Find where the given text appears and provide that cell's center as (x, y) coordinate. 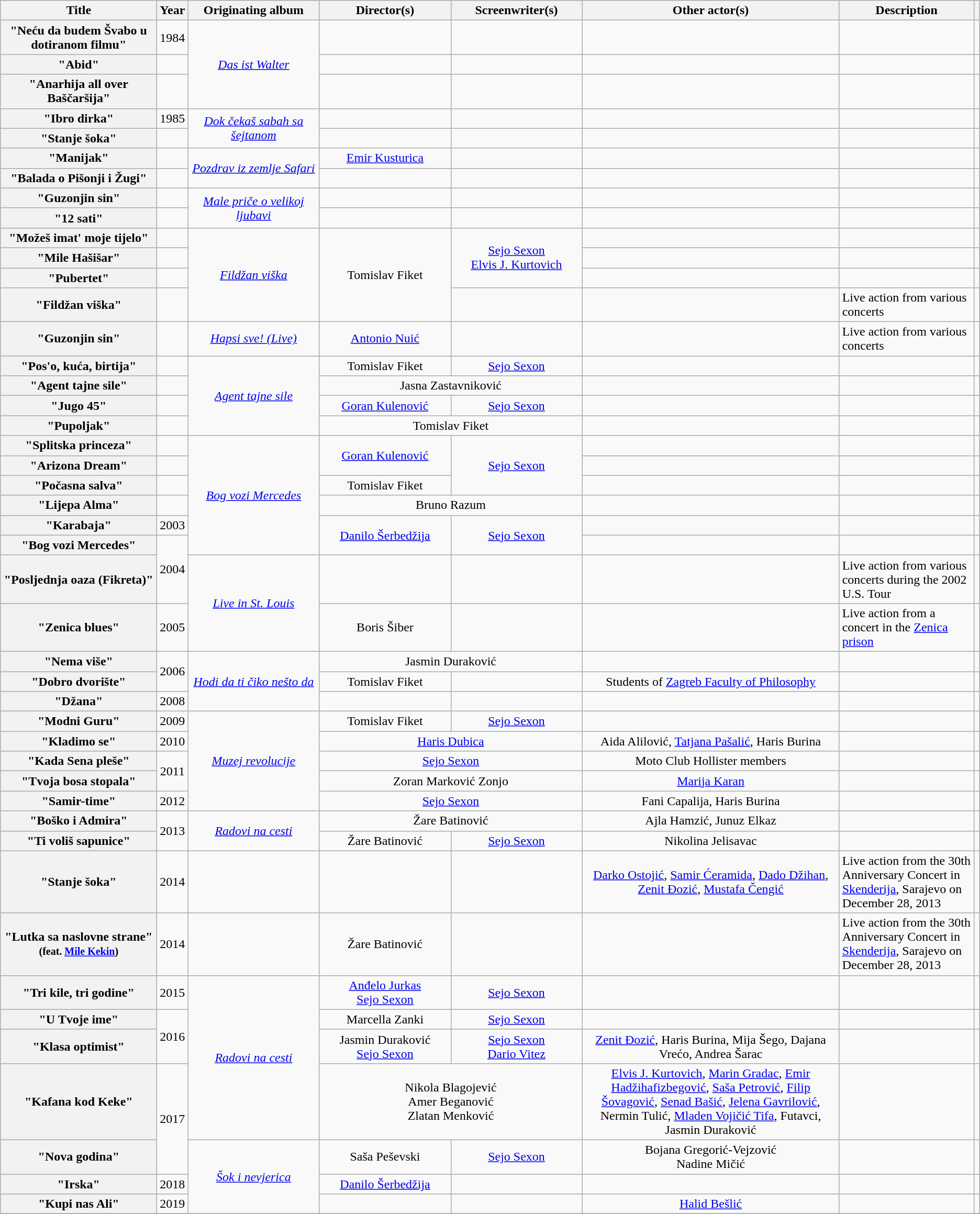
Halid Bešlić (711, 1204)
2010 (173, 741)
2005 (173, 627)
"Splitska princeza" (79, 445)
Pozdrav iz zemlje Safari (253, 168)
2013 (173, 831)
2019 (173, 1204)
Title (79, 10)
Marija Karan (711, 781)
Live action from various concerts during the 2002 U.S. Tour (907, 579)
Haris Dubica (451, 741)
2006 (173, 671)
2012 (173, 801)
"Ti voliš sapunice" (79, 841)
Jasmin Duraković (451, 661)
"Posljednja oaza (Fikreta)" (79, 579)
Bruno Razum (451, 505)
"Nema više" (79, 661)
Live in St. Louis (253, 603)
1985 (173, 118)
2009 (173, 721)
"Boško i Admira" (79, 821)
Muzej revolucije (253, 761)
2008 (173, 701)
2016 (173, 1037)
Zenit Đozić, Haris Burina, Mija Šego, Dajana Vrećo, Andrea Šarac (711, 1046)
2017 (173, 1118)
Šok i nevjerica (253, 1177)
Sejo SexonDario Vitez (516, 1046)
"Lijepa Alma" (79, 505)
"Tvoja bosa stopala" (79, 781)
"Pupoljak" (79, 426)
"Agent tajne sile" (79, 386)
Live action from a concert in the Zenica prison (907, 627)
"12 sati" (79, 218)
2018 (173, 1184)
"Modni Guru" (79, 721)
Description (907, 10)
"Tri kile, tri godine" (79, 993)
"U Tvoje ime" (79, 1019)
Ajla Hamzić, Junuz Elkaz (711, 821)
Screenwriter(s) (516, 10)
Fildžan viška (253, 274)
"Pos'o, kuća, birtija" (79, 366)
Dok čekaš sabah sa šejtanom (253, 128)
"Ibro dirka" (79, 118)
Zoran Marković Zonjo (451, 781)
Darko Ostojić, Samir Ćeramida, Dado Džihan, Zenit Đozić, Mustafa Čengić (711, 882)
Das ist Walter (253, 64)
Year (173, 10)
Moto Club Hollister members (711, 761)
"Karabaja" (79, 525)
Agent tajne sile (253, 396)
1984 (173, 38)
"Bog vozi Mercedes" (79, 545)
Jasna Zastavniković (451, 386)
"Kada Sena pleše" (79, 761)
"Fildžan viška" (79, 305)
"Nova godina" (79, 1157)
Sejo SexonElvis J. Kurtovich (516, 258)
"Klasa optimist" (79, 1046)
Fani Capalija, Haris Burina (711, 801)
Originating album (253, 10)
Jasmin Duraković Sejo Sexon (385, 1046)
Other actor(s) (711, 10)
"Pubertet" (79, 278)
2003 (173, 525)
Bojana Gregorić-VejzovićNadine Mičić (711, 1157)
"Balada o Pišonji i Žugi" (79, 178)
Nikola BlagojevićAmer BeganovićZlatan Menković (451, 1101)
"Manijak" (79, 158)
"Kupi nas Ali" (79, 1204)
2015 (173, 993)
"Lutka sa naslovne strane" (feat. Mile Kekin) (79, 944)
Boris Šiber (385, 627)
Marcella Zanki (385, 1019)
Saša Peševski (385, 1157)
Hapsi sve! (Live) (253, 339)
"Možeš imat' moje tijelo" (79, 238)
"Dobro dvorište" (79, 681)
"Zenica blues" (79, 627)
Director(s) (385, 10)
2011 (173, 771)
"Arizona Dream" (79, 465)
"Irska" (79, 1184)
Hodi da ti čiko nešto da (253, 681)
Bog vozi Mercedes (253, 495)
Nikolina Jelisavac (711, 841)
Emir Kusturica (385, 158)
Aida Alilović, Tatjana Pašalić, Haris Burina (711, 741)
"Džana" (79, 701)
Antonio Nuić (385, 339)
"Samir-time" (79, 801)
Anđelo JurkasSejo Sexon (385, 993)
"Anarhija all over Baščaršija" (79, 91)
"Neću da budem Švabo u dotiranom filmu" (79, 38)
"Kladimo se" (79, 741)
"Počasna salva" (79, 485)
"Jugo 45" (79, 406)
Students of Zagreb Faculty of Philosophy (711, 681)
"Abid" (79, 64)
2004 (173, 569)
"Mile Hašišar" (79, 258)
Male priče o velikoj ljubavi (253, 208)
"Kafana kod Keke" (79, 1101)
